Extract the [X, Y] coordinate from the center of the cell holding the provided text.  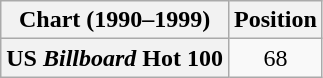
US Billboard Hot 100 [115, 58]
Chart (1990–1999) [115, 20]
Position [276, 20]
68 [276, 58]
